Pinpoint the cell where the given text exists, returning its (X, Y) midpoint coordinate. 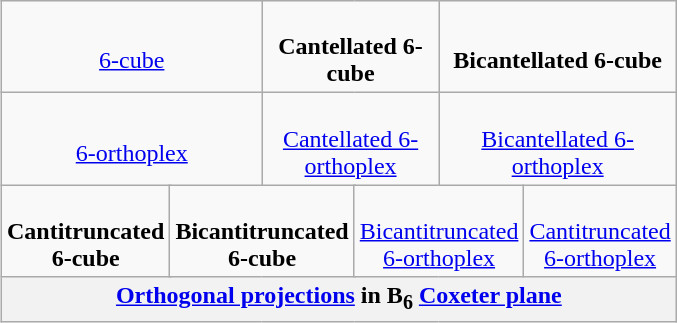
6-orthoplex (132, 139)
Cantellated 6-cube (350, 47)
Bicantellated 6-cube (558, 47)
Bicantitruncated 6-orthoplex (439, 231)
Orthogonal projections in B6 Coxeter plane (338, 299)
6-cube (132, 47)
Bicantellated 6-orthoplex (558, 139)
Cantitruncated 6-cube (85, 231)
Cantitruncated 6-orthoplex (600, 231)
Cantellated 6-orthoplex (350, 139)
Bicantitruncated 6-cube (262, 231)
